Locate the cell with the specified text and output its (x, y) center coordinate. 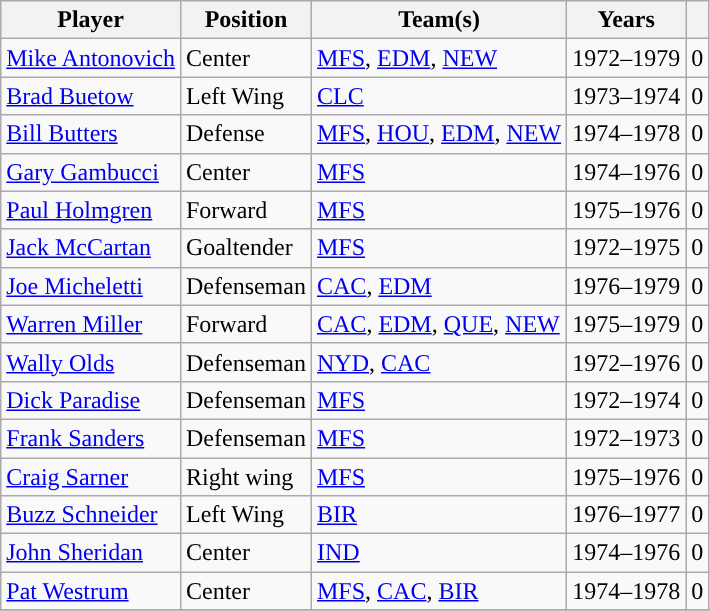
1972–1979 (626, 58)
NYD, CAC (438, 362)
1976–1977 (626, 515)
BIR (438, 515)
IND (438, 553)
MFS, HOU, EDM, NEW (438, 134)
Position (246, 20)
Wally Olds (91, 362)
Defense (246, 134)
Right wing (246, 477)
Bill Butters (91, 134)
CAC, EDM (438, 286)
CAC, EDM, QUE, NEW (438, 324)
Goaltender (246, 248)
Dick Paradise (91, 400)
1973–1974 (626, 96)
Brad Buetow (91, 96)
1975–1979 (626, 324)
CLC (438, 96)
Paul Holmgren (91, 210)
John Sheridan (91, 553)
MFS, CAC, BIR (438, 591)
Joe Micheletti (91, 286)
1976–1979 (626, 286)
Jack McCartan (91, 248)
1972–1973 (626, 438)
1972–1976 (626, 362)
Player (91, 20)
Warren Miller (91, 324)
Team(s) (438, 20)
1972–1974 (626, 400)
Craig Sarner (91, 477)
Mike Antonovich (91, 58)
MFS, EDM, NEW (438, 58)
Gary Gambucci (91, 172)
Pat Westrum (91, 591)
Frank Sanders (91, 438)
Years (626, 20)
1972–1975 (626, 248)
Buzz Schneider (91, 515)
